Find where the given text appears and provide that cell's center as (X, Y) coordinate. 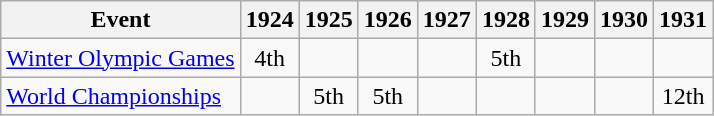
1929 (564, 20)
1930 (624, 20)
1931 (684, 20)
Event (120, 20)
4th (270, 58)
World Championships (120, 96)
1928 (506, 20)
1927 (446, 20)
1926 (388, 20)
Winter Olympic Games (120, 58)
1924 (270, 20)
1925 (328, 20)
12th (684, 96)
